Search for the cell housing the specified text and yield its [x, y] center coordinate. 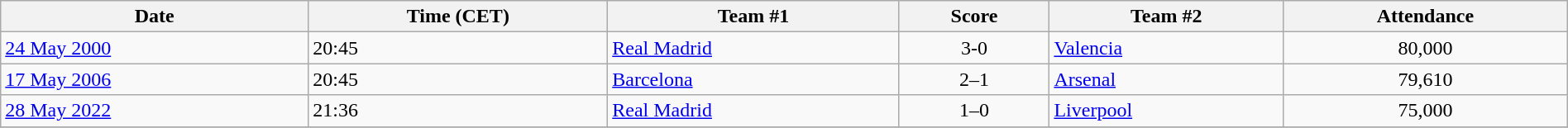
2–1 [974, 79]
Attendance [1426, 17]
Valencia [1166, 48]
75,000 [1426, 111]
Date [155, 17]
Barcelona [753, 79]
Team #1 [753, 17]
Arsenal [1166, 79]
1–0 [974, 111]
79,610 [1426, 79]
Time (CET) [458, 17]
3-0 [974, 48]
28 May 2022 [155, 111]
24 May 2000 [155, 48]
80,000 [1426, 48]
Score [974, 17]
Team #2 [1166, 17]
Liverpool [1166, 111]
21:36 [458, 111]
17 May 2006 [155, 79]
